Provide the [X, Y] coordinate of the cell's center where the given text is located.  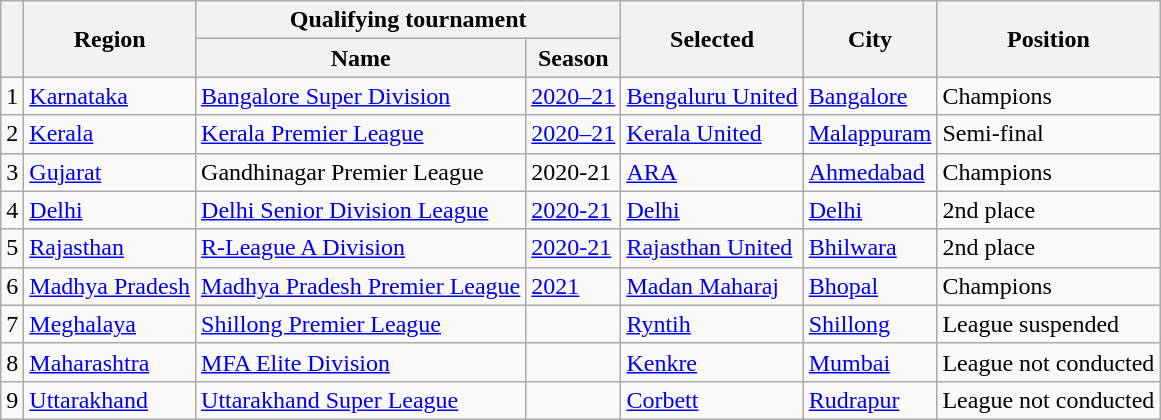
6 [12, 286]
Karnataka [110, 96]
Madhya Pradesh Premier League [361, 286]
Region [110, 39]
Season [574, 58]
Kerala Premier League [361, 134]
Mumbai [870, 362]
Rajasthan [110, 248]
Bangalore Super Division [361, 96]
Uttarakhand Super League [361, 400]
Ahmedabad [870, 172]
Rudrapur [870, 400]
Qualifying tournament [408, 20]
Gandhinagar Premier League [361, 172]
9 [12, 400]
Shillong [870, 324]
Uttarakhand [110, 400]
Bengaluru United [712, 96]
Delhi Senior Division League [361, 210]
Position [1048, 39]
MFA Elite Division [361, 362]
Semi-final [1048, 134]
Gujarat [110, 172]
2 [12, 134]
Malappuram [870, 134]
ARA [712, 172]
Kenkre [712, 362]
2021 [574, 286]
Meghalaya [110, 324]
Corbett [712, 400]
Maharashtra [110, 362]
7 [12, 324]
Kerala United [712, 134]
Name [361, 58]
R-League A Division [361, 248]
Bhopal [870, 286]
Bhilwara [870, 248]
Kerala [110, 134]
3 [12, 172]
Selected [712, 39]
Ryntih [712, 324]
City [870, 39]
8 [12, 362]
Rajasthan United [712, 248]
Bangalore [870, 96]
Madan Maharaj [712, 286]
League suspended [1048, 324]
Shillong Premier League [361, 324]
Madhya Pradesh [110, 286]
5 [12, 248]
1 [12, 96]
4 [12, 210]
